Detect which cell encompasses the target text, then output its (X, Y) center coordinate. 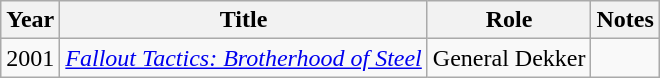
Role (509, 20)
2001 (30, 58)
Fallout Tactics: Brotherhood of Steel (244, 58)
Notes (625, 20)
Title (244, 20)
Year (30, 20)
General Dekker (509, 58)
